Pinpoint the cell where the given text exists, returning its [X, Y] midpoint coordinate. 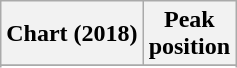
Peak position [189, 34]
Chart (2018) [72, 34]
